Find where the given text appears and provide that cell's center as [x, y] coordinate. 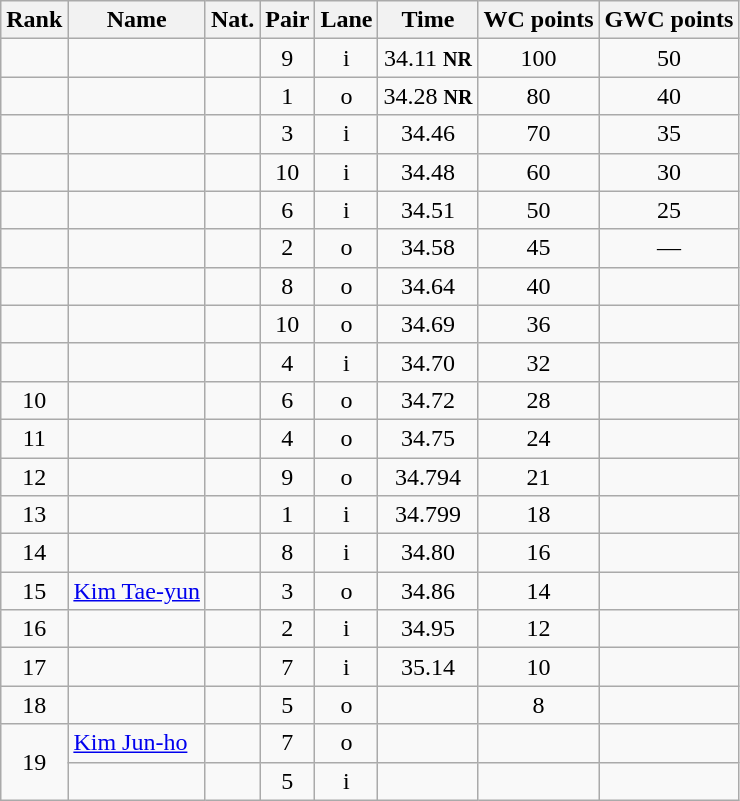
Rank [34, 20]
34.28 NR [428, 96]
— [669, 248]
80 [538, 96]
Name [137, 20]
100 [538, 58]
WC points [538, 20]
34.64 [428, 286]
24 [538, 438]
34.70 [428, 362]
15 [34, 591]
28 [538, 400]
34.75 [428, 438]
35 [669, 134]
Lane [346, 20]
30 [669, 172]
11 [34, 438]
Pair [288, 20]
34.95 [428, 629]
13 [34, 515]
34.86 [428, 591]
17 [34, 667]
Nat. [232, 20]
34.58 [428, 248]
Kim Tae-yun [137, 591]
34.69 [428, 324]
GWC points [669, 20]
34.48 [428, 172]
32 [538, 362]
19 [34, 762]
34.51 [428, 210]
36 [538, 324]
Kim Jun-ho [137, 743]
34.80 [428, 553]
35.14 [428, 667]
60 [538, 172]
25 [669, 210]
34.11 NR [428, 58]
34.794 [428, 477]
45 [538, 248]
34.72 [428, 400]
Time [428, 20]
34.799 [428, 515]
21 [538, 477]
34.46 [428, 134]
70 [538, 134]
